Scan for the cell matching the given text and deliver its (X, Y) coordinate at center. 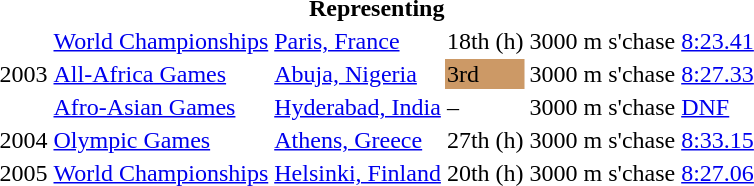
18th (h) (485, 41)
27th (h) (485, 140)
World Championships (161, 41)
Afro-Asian Games (161, 107)
Olympic Games (161, 140)
– (485, 107)
Abuja, Nigeria (358, 74)
Athens, Greece (358, 140)
All-Africa Games (161, 74)
Paris, France (358, 41)
Hyderabad, India (358, 107)
3rd (485, 74)
